Provide the (x, y) coordinate of the cell's center where the given text is located.  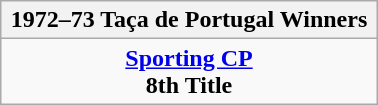
1972–73 Taça de Portugal Winners (189, 20)
Sporting CP8th Title (189, 72)
